Provide the [X, Y] coordinate of the cell's center where the given text is located.  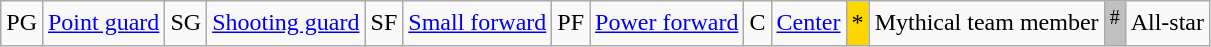
All-star [1167, 24]
PG [22, 24]
Point guard [103, 24]
SF [384, 24]
Power forward [667, 24]
Center [808, 24]
Shooting guard [286, 24]
# [1114, 24]
PF [571, 24]
Mythical team member [986, 24]
C [758, 24]
SG [186, 24]
Small forward [478, 24]
* [858, 24]
